Return the (x, y) coordinate for the center point of the cell that contains the specified text.  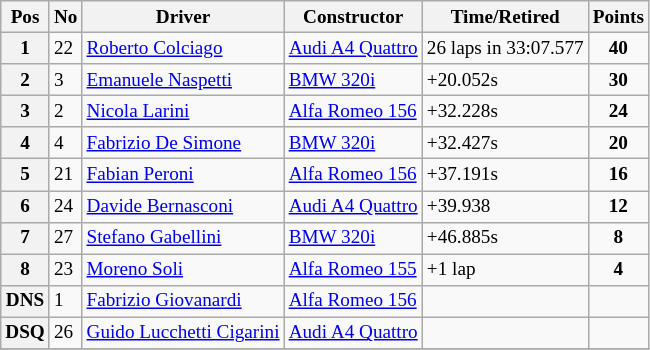
5 (26, 175)
+37.191s (505, 175)
Time/Retired (505, 17)
16 (618, 175)
No (66, 17)
Driver (183, 17)
+1 lap (505, 270)
27 (66, 238)
Fabrizio De Simone (183, 143)
DSQ (26, 333)
Guido Lucchetti Cigarini (183, 333)
Pos (26, 17)
Roberto Colciago (183, 48)
Moreno Soli (183, 270)
Fabian Peroni (183, 175)
Constructor (353, 17)
Stefano Gabellini (183, 238)
+32.228s (505, 111)
Points (618, 17)
Fabrizio Giovanardi (183, 301)
Nicola Larini (183, 111)
22 (66, 48)
+39.938 (505, 206)
20 (618, 143)
23 (66, 270)
40 (618, 48)
Alfa Romeo 155 (353, 270)
+32.427s (505, 143)
26 (66, 333)
+46.885s (505, 238)
7 (26, 238)
DNS (26, 301)
12 (618, 206)
26 laps in 33:07.577 (505, 48)
Emanuele Naspetti (183, 80)
30 (618, 80)
+20.052s (505, 80)
6 (26, 206)
Davide Bernasconi (183, 206)
21 (66, 175)
